Output the (X, Y) coordinate of the center of the cell containing the given text.  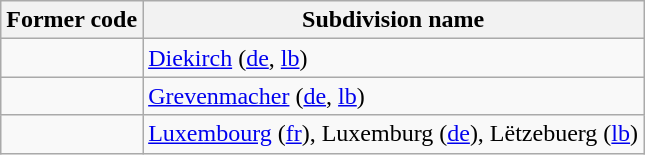
Subdivision name (394, 20)
Diekirch (de, lb) (394, 58)
Former code (72, 20)
Grevenmacher (de, lb) (394, 96)
Luxembourg (fr), Luxemburg (de), Lëtzebuerg (lb) (394, 134)
